From the cell containing the given text, extract its center point as (X, Y) coordinate. 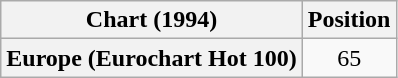
Position (349, 20)
65 (349, 58)
Chart (1994) (152, 20)
Europe (Eurochart Hot 100) (152, 58)
